Output the (x, y) coordinate of the center of the cell containing the given text.  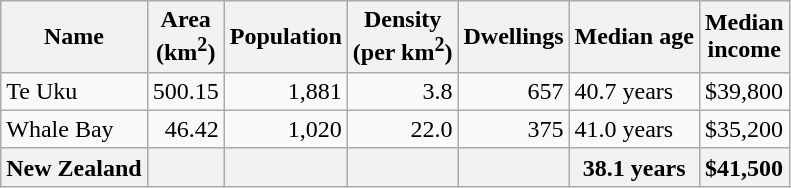
40.7 years (634, 91)
Dwellings (514, 37)
41.0 years (634, 129)
Te Uku (74, 91)
Population (286, 37)
1,881 (286, 91)
$41,500 (744, 167)
375 (514, 129)
46.42 (186, 129)
Density(per km2) (402, 37)
3.8 (402, 91)
22.0 (402, 129)
Area(km2) (186, 37)
38.1 years (634, 167)
Medianincome (744, 37)
500.15 (186, 91)
657 (514, 91)
Whale Bay (74, 129)
Name (74, 37)
New Zealand (74, 167)
Median age (634, 37)
$39,800 (744, 91)
1,020 (286, 129)
$35,200 (744, 129)
